Pinpoint the cell where the given text exists, returning its [X, Y] midpoint coordinate. 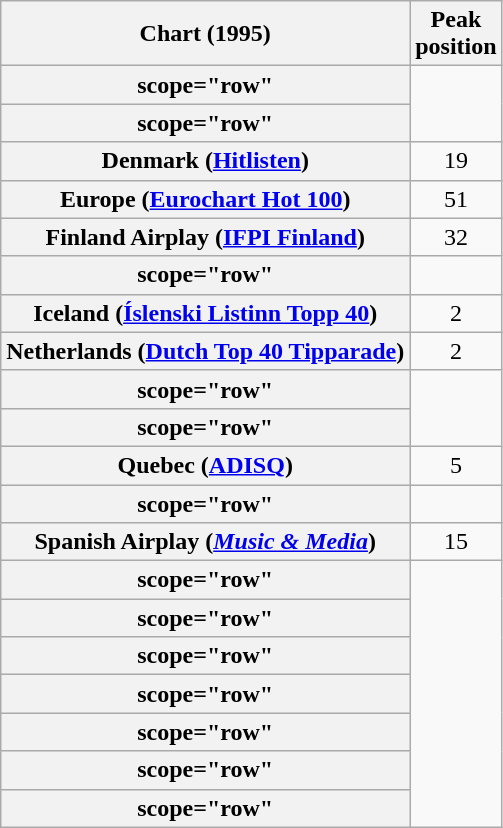
15 [456, 542]
Quebec (ADISQ) [206, 465]
Chart (1995) [206, 34]
Spanish Airplay (Music & Media) [206, 542]
51 [456, 199]
Peakposition [456, 34]
Netherlands (Dutch Top 40 Tipparade) [206, 351]
19 [456, 161]
Iceland (Íslenski Listinn Topp 40) [206, 313]
Denmark (Hitlisten) [206, 161]
Finland Airplay (IFPI Finland) [206, 237]
Europe (Eurochart Hot 100) [206, 199]
5 [456, 465]
32 [456, 237]
